Provide the [x, y] coordinate of the cell's center where the given text is located.  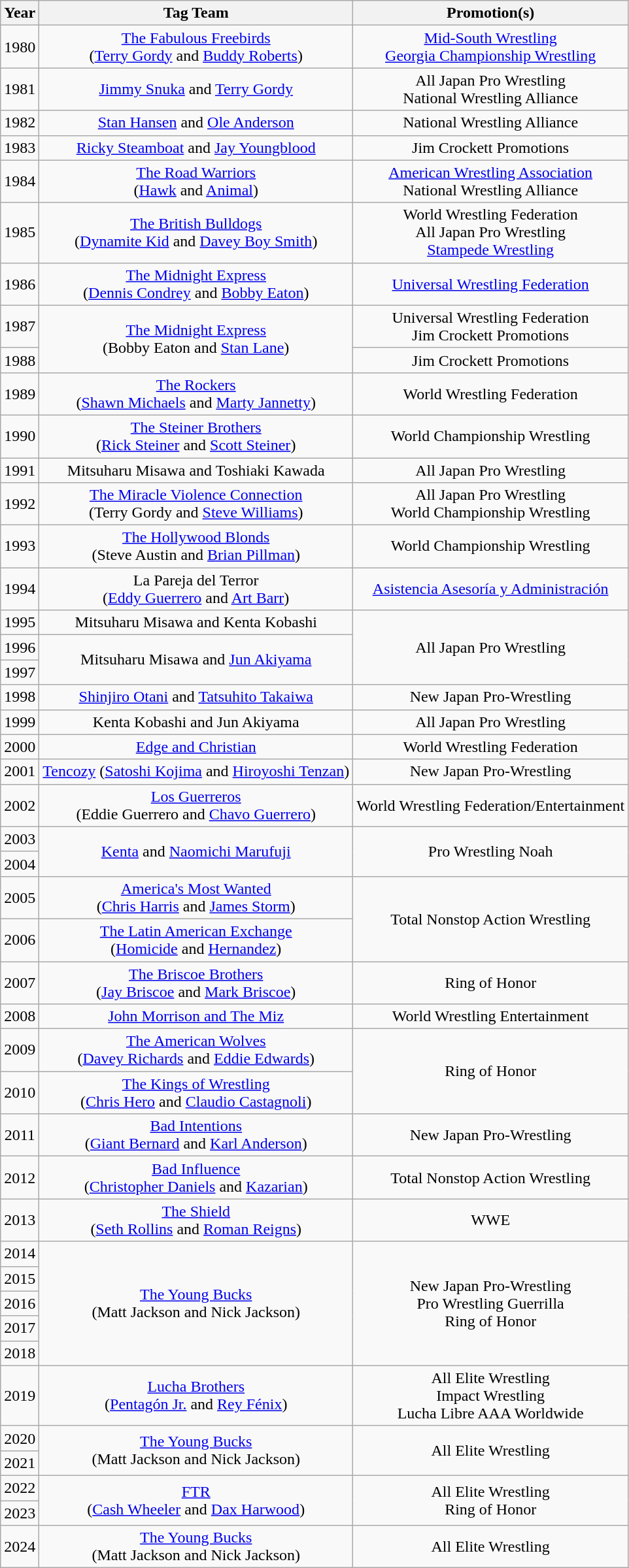
The Shield(Seth Rollins and Roman Reigns) [196, 1220]
Bad Influence(Christopher Daniels and Kazarian) [196, 1177]
National Wrestling Alliance [490, 123]
Kenta and Naomichi Marufuji [196, 851]
The Midnight Express(Bobby Eaton and Stan Lane) [196, 338]
The Kings of Wrestling(Chris Hero and Claudio Castagnoli) [196, 1092]
Stan Hansen and Ole Anderson [196, 123]
2007 [20, 983]
Mid-South WrestlingGeorgia Championship Wrestling [490, 47]
The Road Warriors(Hawk and Animal) [196, 182]
Mitsuharu Misawa and Toshiaki Kawada [196, 470]
World Wrestling Entertainment [490, 1017]
1994 [20, 589]
America's Most Wanted(Chris Harris and James Storm) [196, 898]
Kenta Kobashi and Jun Akiyama [196, 722]
The American Wolves(Davey Richards and Eddie Edwards) [196, 1051]
1984 [20, 182]
Asistencia Asesoría y Administración [490, 589]
Edge and Christian [196, 747]
Mitsuharu Misawa and Kenta Kobashi [196, 623]
Shinjiro Otani and Tatsuhito Takaiwa [196, 697]
Mitsuharu Misawa and Jun Akiyama [196, 660]
2022 [20, 1488]
1982 [20, 123]
John Morrison and The Miz [196, 1017]
New Japan Pro-WrestlingPro Wrestling GuerrillaRing of Honor [490, 1303]
2024 [20, 1547]
All Elite WrestlingRing of Honor [490, 1500]
Year [20, 13]
2021 [20, 1463]
The Hollywood Blonds(Steve Austin and Brian Pillman) [196, 546]
2000 [20, 747]
World Wrestling Federation/Entertainment [490, 805]
2014 [20, 1254]
1988 [20, 360]
La Pareja del Terror(Eddy Guerrero and Art Barr) [196, 589]
1986 [20, 284]
2002 [20, 805]
The Midnight Express(Dennis Condrey and Bobby Eaton) [196, 284]
All Japan Pro WrestlingNational Wrestling Alliance [490, 89]
2020 [20, 1438]
Universal Wrestling Federation [490, 284]
2005 [20, 898]
Ricky Steamboat and Jay Youngblood [196, 148]
2015 [20, 1279]
1989 [20, 393]
1992 [20, 504]
2018 [20, 1353]
2016 [20, 1303]
2017 [20, 1328]
2001 [20, 772]
The Miracle Violence Connection(Terry Gordy and Steve Williams) [196, 504]
1998 [20, 697]
Los Guerreros(Eddie Guerrero and Chavo Guerrero) [196, 805]
2012 [20, 1177]
2013 [20, 1220]
2010 [20, 1092]
Tencozy (Satoshi Kojima and Hiroyoshi Tenzan) [196, 772]
2004 [20, 864]
2019 [20, 1396]
2011 [20, 1135]
The Fabulous Freebirds(Terry Gordy and Buddy Roberts) [196, 47]
Tag Team [196, 13]
Promotion(s) [490, 13]
FTR(Cash Wheeler and Dax Harwood) [196, 1500]
1981 [20, 89]
Lucha Brothers(Pentagón Jr. and Rey Fénix) [196, 1396]
All Elite WrestlingImpact WrestlingLucha Libre AAA Worldwide [490, 1396]
The Briscoe Brothers(Jay Briscoe and Mark Briscoe) [196, 983]
2006 [20, 939]
1987 [20, 327]
Jimmy Snuka and Terry Gordy [196, 89]
2009 [20, 1051]
American Wrestling AssociationNational Wrestling Alliance [490, 182]
1996 [20, 647]
The Latin American Exchange(Homicide and Hernandez) [196, 939]
All Japan Pro WrestlingWorld Championship Wrestling [490, 504]
2023 [20, 1512]
The Rockers(Shawn Michaels and Marty Jannetty) [196, 393]
The British Bulldogs(Dynamite Kid and Davey Boy Smith) [196, 233]
2003 [20, 839]
1983 [20, 148]
1995 [20, 623]
Pro Wrestling Noah [490, 851]
Bad Intentions(Giant Bernard and Karl Anderson) [196, 1135]
1997 [20, 672]
1990 [20, 436]
2008 [20, 1017]
1980 [20, 47]
1991 [20, 470]
WWE [490, 1220]
1993 [20, 546]
Universal Wrestling FederationJim Crockett Promotions [490, 327]
1985 [20, 233]
The Steiner Brothers(Rick Steiner and Scott Steiner) [196, 436]
1999 [20, 722]
World Wrestling FederationAll Japan Pro WrestlingStampede Wrestling [490, 233]
